Pinpoint the cell where the given text exists, returning its [X, Y] midpoint coordinate. 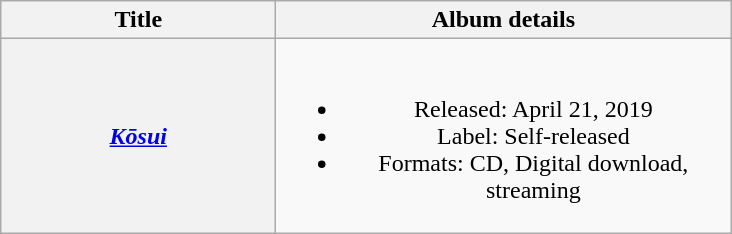
Album details [504, 20]
Released: April 21, 2019Label: Self-releasedFormats: CD, Digital download, streaming [504, 136]
Kōsui [138, 136]
Title [138, 20]
